Find where the given text appears and provide that cell's center as (x, y) coordinate. 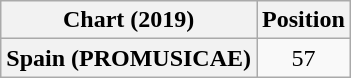
Position (304, 20)
Spain (PROMUSICAE) (129, 58)
57 (304, 58)
Chart (2019) (129, 20)
